Identify which cell holds the provided text, then report its (X, Y) central coordinate. 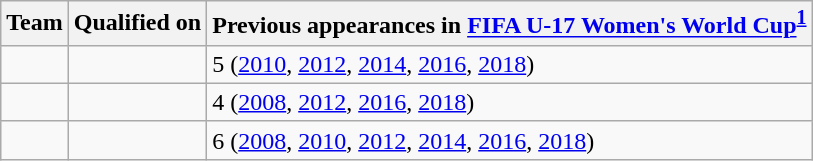
Team (35, 24)
6 (2008, 2010, 2012, 2014, 2016, 2018) (510, 140)
5 (2010, 2012, 2014, 2016, 2018) (510, 64)
4 (2008, 2012, 2016, 2018) (510, 102)
Previous appearances in FIFA U-17 Women's World Cup1 (510, 24)
Qualified on (137, 24)
